Provide the (X, Y) coordinate of the cell's center where the given text is located.  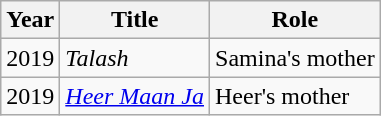
Role (296, 20)
Heer Maan Ja (135, 96)
Title (135, 20)
Samina's mother (296, 58)
Heer's mother (296, 96)
Year (30, 20)
Talash (135, 58)
